Locate the cell with the specified text and output its (x, y) center coordinate. 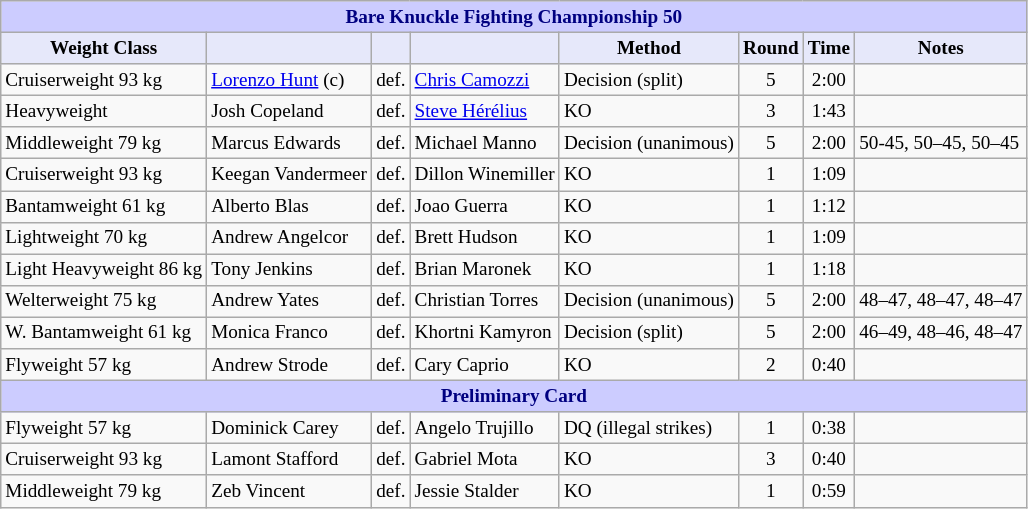
0:59 (828, 491)
Jessie Stalder (484, 491)
Joao Guerra (484, 206)
Brian Maronek (484, 270)
Chris Camozzi (484, 80)
0:38 (828, 428)
Keegan Vandermeer (290, 175)
Lorenzo Hunt (c) (290, 80)
Angelo Trujillo (484, 428)
Tony Jenkins (290, 270)
Bantamweight 61 kg (104, 206)
2 (772, 365)
Steve Hérélius (484, 111)
46–49, 48–46, 48–47 (941, 333)
Zeb Vincent (290, 491)
Lightweight 70 kg (104, 238)
Andrew Angelcor (290, 238)
Round (772, 48)
W. Bantamweight 61 kg (104, 333)
Josh Copeland (290, 111)
Marcus Edwards (290, 143)
Khortni Kamyron (484, 333)
Light Heavyweight 86 kg (104, 270)
Gabriel Mota (484, 460)
Andrew Strode (290, 365)
1:12 (828, 206)
Heavyweight (104, 111)
Notes (941, 48)
Preliminary Card (514, 396)
1:18 (828, 270)
Alberto Blas (290, 206)
Welterweight 75 kg (104, 301)
Brett Hudson (484, 238)
Cary Caprio (484, 365)
Method (648, 48)
1:43 (828, 111)
Weight Class (104, 48)
48–47, 48–47, 48–47 (941, 301)
DQ (illegal strikes) (648, 428)
Dillon Winemiller (484, 175)
50-45, 50–45, 50–45 (941, 143)
Christian Torres (484, 301)
Dominick Carey (290, 428)
Andrew Yates (290, 301)
Michael Manno (484, 143)
Time (828, 48)
Bare Knuckle Fighting Championship 50 (514, 17)
Monica Franco (290, 333)
Lamont Stafford (290, 460)
